Capture the cell that displays the provided text and extract its [x, y] central coordinate. 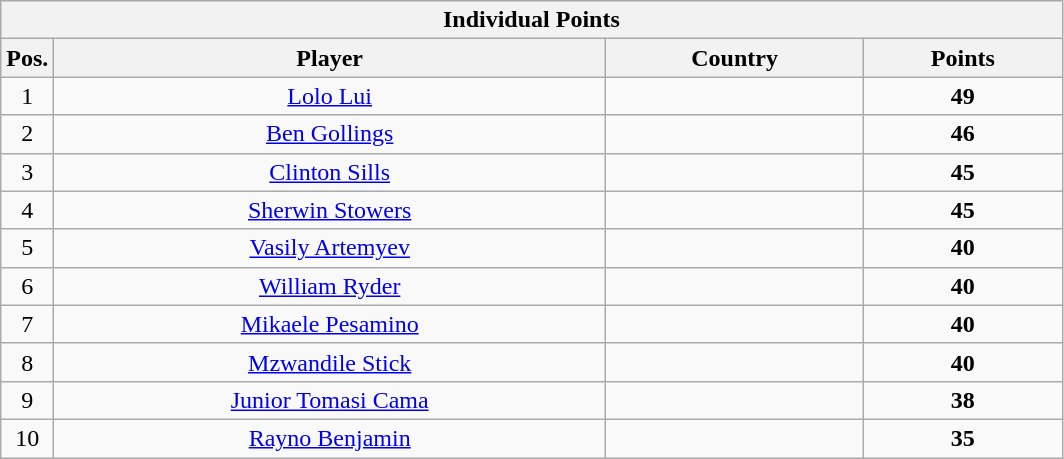
5 [28, 248]
8 [28, 362]
William Ryder [330, 286]
Points [963, 58]
Ben Gollings [330, 134]
46 [963, 134]
Country [735, 58]
7 [28, 324]
Vasily Artemyev [330, 248]
Mzwandile Stick [330, 362]
9 [28, 400]
2 [28, 134]
Pos. [28, 58]
Clinton Sills [330, 172]
10 [28, 438]
35 [963, 438]
Lolo Lui [330, 96]
Sherwin Stowers [330, 210]
1 [28, 96]
38 [963, 400]
49 [963, 96]
Player [330, 58]
Individual Points [532, 20]
Mikaele Pesamino [330, 324]
4 [28, 210]
3 [28, 172]
6 [28, 286]
Rayno Benjamin [330, 438]
Junior Tomasi Cama [330, 400]
